Determine the (x, y) coordinate at the center of the cell enclosing the given text.  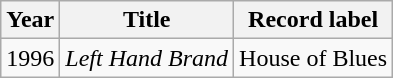
House of Blues (314, 58)
Record label (314, 20)
Year (30, 20)
1996 (30, 58)
Left Hand Brand (147, 58)
Title (147, 20)
